Search for the cell housing the specified text and yield its [X, Y] center coordinate. 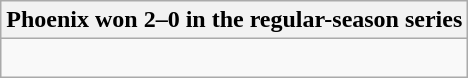
Phoenix won 2–0 in the regular-season series [234, 20]
